Find where the given text appears and provide that cell's center as [x, y] coordinate. 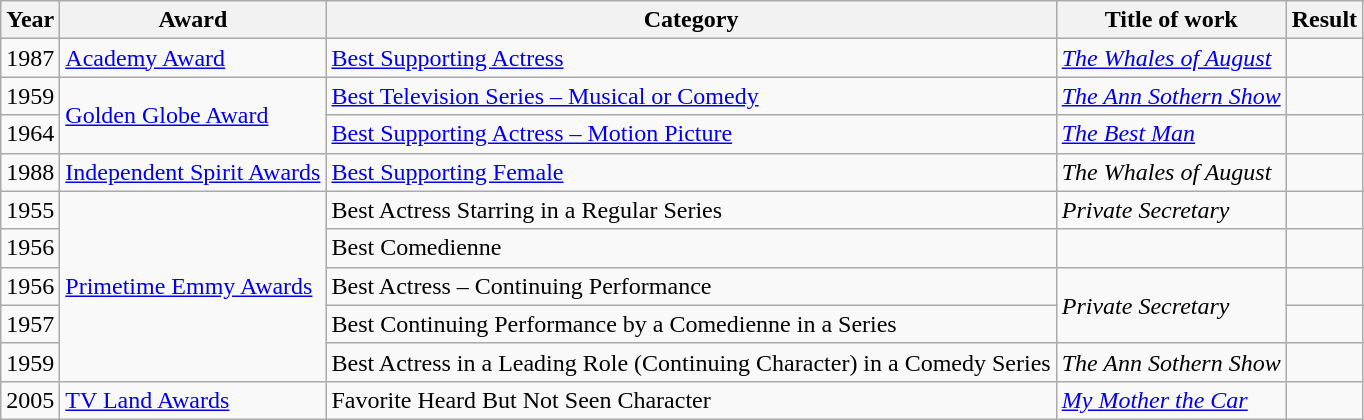
Golden Globe Award [193, 115]
Best Television Series – Musical or Comedy [691, 96]
Primetime Emmy Awards [193, 286]
Best Continuing Performance by a Comedienne in a Series [691, 324]
Best Supporting Actress – Motion Picture [691, 134]
1957 [30, 324]
The Best Man [1171, 134]
TV Land Awards [193, 400]
Independent Spirit Awards [193, 172]
My Mother the Car [1171, 400]
Best Supporting Female [691, 172]
Favorite Heard But Not Seen Character [691, 400]
Category [691, 20]
1987 [30, 58]
Award [193, 20]
Academy Award [193, 58]
2005 [30, 400]
Best Supporting Actress [691, 58]
1955 [30, 210]
Best Actress Starring in a Regular Series [691, 210]
Year [30, 20]
Best Actress in a Leading Role (Continuing Character) in a Comedy Series [691, 362]
Title of work [1171, 20]
Result [1324, 20]
1988 [30, 172]
Best Comedienne [691, 248]
Best Actress – Continuing Performance [691, 286]
1964 [30, 134]
